Return [x, y] of the center of cell containing provided text 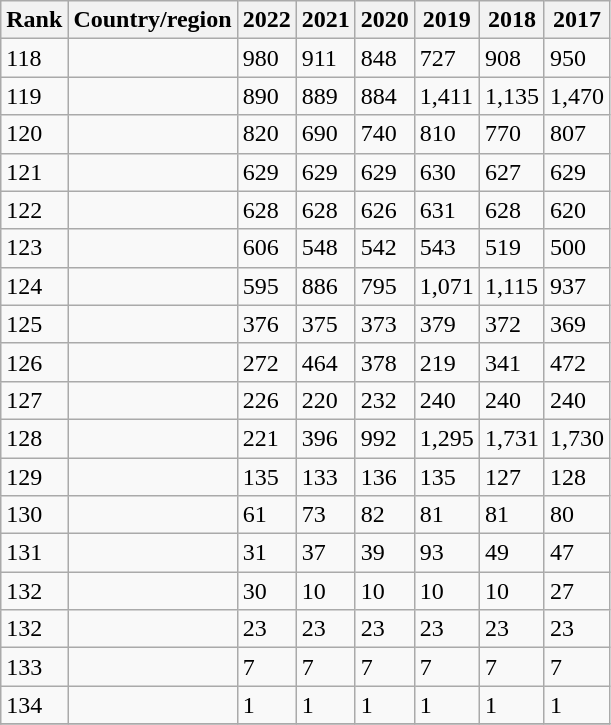
690 [326, 134]
121 [34, 172]
27 [576, 591]
519 [512, 248]
1,071 [446, 286]
341 [512, 362]
500 [576, 248]
464 [326, 362]
Rank [34, 20]
1,295 [446, 438]
1,411 [446, 96]
82 [384, 515]
61 [266, 515]
129 [34, 477]
626 [384, 210]
631 [446, 210]
49 [512, 553]
884 [384, 96]
379 [446, 324]
134 [34, 705]
911 [326, 58]
2017 [576, 20]
548 [326, 248]
372 [512, 324]
770 [512, 134]
122 [34, 210]
1,470 [576, 96]
37 [326, 553]
226 [266, 400]
908 [512, 58]
810 [446, 134]
39 [384, 553]
31 [266, 553]
727 [446, 58]
627 [512, 172]
73 [326, 515]
2018 [512, 20]
848 [384, 58]
30 [266, 591]
378 [384, 362]
795 [384, 286]
889 [326, 96]
886 [326, 286]
2022 [266, 20]
2021 [326, 20]
93 [446, 553]
472 [576, 362]
130 [34, 515]
123 [34, 248]
820 [266, 134]
980 [266, 58]
125 [34, 324]
119 [34, 96]
272 [266, 362]
47 [576, 553]
120 [34, 134]
124 [34, 286]
221 [266, 438]
131 [34, 553]
740 [384, 134]
2019 [446, 20]
376 [266, 324]
543 [446, 248]
396 [326, 438]
1,731 [512, 438]
126 [34, 362]
630 [446, 172]
136 [384, 477]
369 [576, 324]
595 [266, 286]
80 [576, 515]
937 [576, 286]
1,730 [576, 438]
219 [446, 362]
606 [266, 248]
542 [384, 248]
220 [326, 400]
373 [384, 324]
1,135 [512, 96]
118 [34, 58]
992 [384, 438]
807 [576, 134]
890 [266, 96]
620 [576, 210]
232 [384, 400]
2020 [384, 20]
Country/region [152, 20]
1,115 [512, 286]
950 [576, 58]
375 [326, 324]
